Identify which cell holds the provided text, then report its (X, Y) central coordinate. 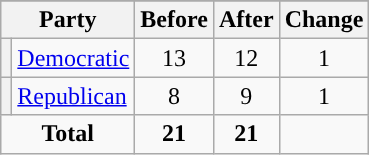
Party (68, 20)
Before (174, 20)
8 (174, 96)
Change (324, 20)
Total (68, 134)
After (246, 20)
Democratic (74, 58)
12 (246, 58)
13 (174, 58)
Republican (74, 96)
9 (246, 96)
